Determine the [x, y] coordinate at the center of the cell enclosing the given text.  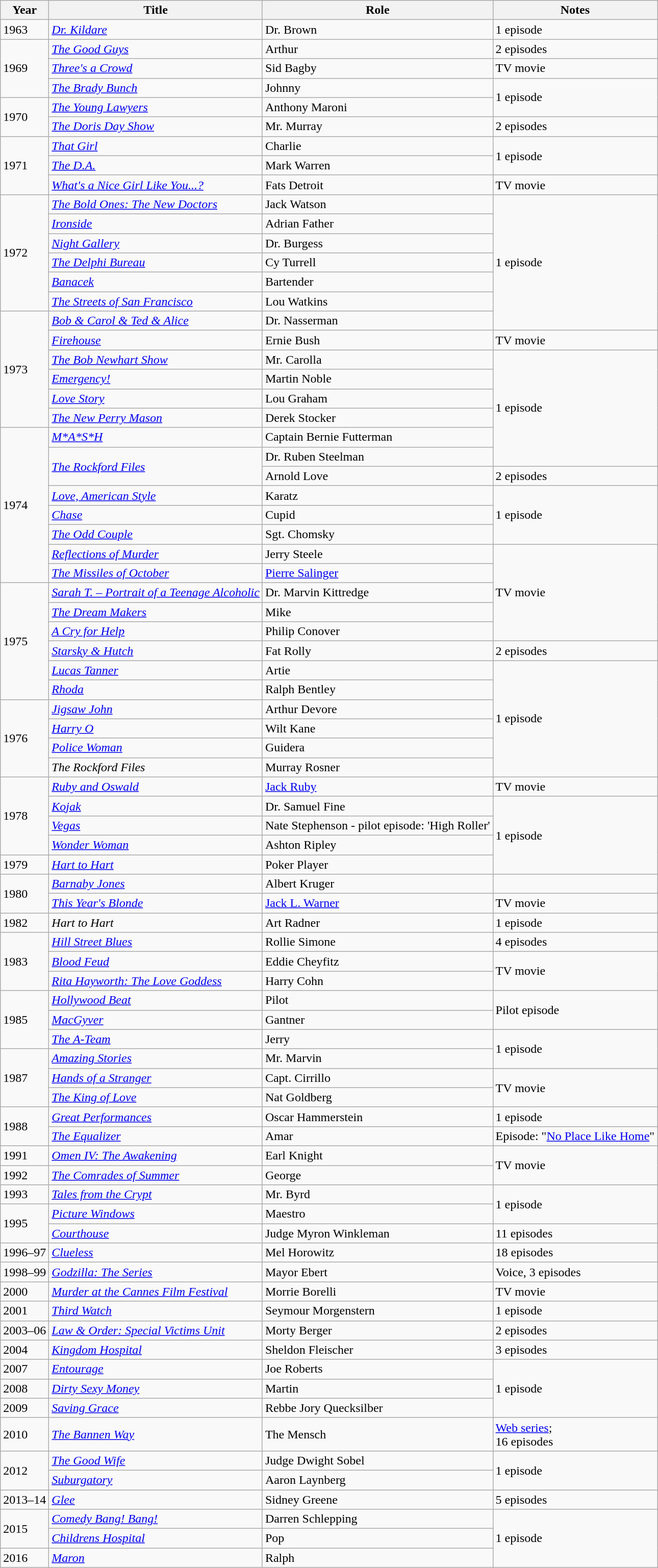
Anthony Maroni [377, 107]
Dirty Sexy Money [156, 1388]
Godzilla: The Series [156, 1272]
Title [156, 10]
5 episodes [575, 1499]
2003–06 [24, 1330]
Omen IV: The Awakening [156, 1155]
1982 [24, 923]
Jack Watson [377, 204]
Philip Conover [377, 631]
Murder at the Cannes Film Festival [156, 1292]
Law & Order: Special Victims Unit [156, 1330]
2015 [24, 1529]
The Streets of San Francisco [156, 301]
1972 [24, 252]
4 episodes [575, 942]
Eddie Cheyfitz [377, 962]
Kingdom Hospital [156, 1350]
Sgt. Chomsky [377, 534]
Hands of a Stranger [156, 1078]
Role [377, 10]
Ralph [377, 1558]
Jerry [377, 1039]
Mayor Ebert [377, 1272]
1969 [24, 68]
2012 [24, 1470]
Sidney Greene [377, 1499]
Blood Feud [156, 962]
1988 [24, 1126]
Dr. Brown [377, 30]
Courthouse [156, 1233]
1996–97 [24, 1253]
Morty Berger [377, 1330]
M*A*S*H [156, 437]
Barnaby Jones [156, 884]
Ruby and Oswald [156, 787]
Police Woman [156, 748]
Albert Kruger [377, 884]
Mike [377, 612]
Dr. Samuel Fine [377, 806]
The Comrades of Summer [156, 1175]
Wilt Kane [377, 728]
1991 [24, 1155]
Arthur Devore [377, 709]
Mel Horowitz [377, 1253]
Love Story [156, 398]
MacGyver [156, 1020]
Voice, 3 episodes [575, 1272]
Kojak [156, 806]
Joe Roberts [377, 1369]
1987 [24, 1078]
Notes [575, 10]
Mr. Marvin [377, 1058]
The Doris Day Show [156, 127]
Third Watch [156, 1311]
Comedy Bang! Bang! [156, 1519]
The Bold Ones: The New Doctors [156, 204]
Mr. Byrd [377, 1195]
2010 [24, 1434]
Mr. Carolla [377, 360]
Artie [377, 670]
Suburgatory [156, 1480]
Episode: "No Place Like Home" [575, 1136]
1973 [24, 369]
Poker Player [377, 865]
Wonder Woman [156, 845]
Clueless [156, 1253]
Fat Rolly [377, 651]
11 episodes [575, 1233]
Maestro [377, 1214]
Nat Goldberg [377, 1097]
Picture Windows [156, 1214]
That Girl [156, 146]
2009 [24, 1408]
18 episodes [575, 1253]
1983 [24, 962]
Murray Rosner [377, 767]
Guidera [377, 748]
Seymour Morgenstern [377, 1311]
Darren Schlepping [377, 1519]
The Equalizer [156, 1136]
Ralph Bentley [377, 690]
Starsky & Hutch [156, 651]
Maron [156, 1558]
1978 [24, 816]
Glee [156, 1499]
1971 [24, 165]
The New Perry Mason [156, 418]
The Bob Newhart Show [156, 360]
Johnny [377, 88]
Captain Bernie Futterman [377, 437]
2001 [24, 1311]
Sarah T. – Portrait of a Teenage Alcoholic [156, 593]
2013–14 [24, 1499]
Dr. Kildare [156, 30]
Sheldon Fleischer [377, 1350]
1976 [24, 738]
Martin [377, 1388]
Ironside [156, 223]
Charlie [377, 146]
The Bannen Way [156, 1434]
This Year's Blonde [156, 903]
Rhoda [156, 690]
Cupid [377, 515]
The King of Love [156, 1097]
Derek Stocker [377, 418]
Pierre Salinger [377, 573]
1993 [24, 1195]
Arthur [377, 49]
1992 [24, 1175]
The D.A. [156, 165]
George [377, 1175]
1975 [24, 641]
Dr. Burgess [377, 243]
Cy Turrell [377, 263]
The Dream Makers [156, 612]
2007 [24, 1369]
Web series;16 episodes [575, 1434]
The Young Lawyers [156, 107]
Three's a Crowd [156, 68]
Rita Hayworth: The Love Goddess [156, 981]
Jack Ruby [377, 787]
Harry Cohn [377, 981]
1979 [24, 865]
Hollywood Beat [156, 1000]
Saving Grace [156, 1408]
What's a Nice Girl Like You...? [156, 185]
Chase [156, 515]
Mark Warren [377, 165]
Emergency! [156, 379]
The Good Wife [156, 1460]
Jerry Steele [377, 553]
The A-Team [156, 1039]
1995 [24, 1224]
The Mensch [377, 1434]
1974 [24, 505]
Judge Myron Winkleman [377, 1233]
Pilot episode [575, 1010]
Jigsaw John [156, 709]
Capt. Cirrillo [377, 1078]
2000 [24, 1292]
Lou Graham [377, 398]
1970 [24, 117]
Dr. Nasserman [377, 321]
Rebbe Jory Quecksilber [377, 1408]
Gantner [377, 1020]
1985 [24, 1020]
Rollie Simone [377, 942]
1998–99 [24, 1272]
Great Performances [156, 1117]
Amar [377, 1136]
Firehouse [156, 340]
Adrian Father [377, 223]
Judge Dwight Sobel [377, 1460]
Ernie Bush [377, 340]
2004 [24, 1350]
Reflections of Murder [156, 553]
Fats Detroit [377, 185]
The Delphi Bureau [156, 263]
Tales from the Crypt [156, 1195]
Oscar Hammerstein [377, 1117]
Banacek [156, 282]
Aaron Laynberg [377, 1480]
Pop [377, 1538]
Ashton Ripley [377, 845]
Pilot [377, 1000]
The Good Guys [156, 49]
Childrens Hospital [156, 1538]
Martin Noble [377, 379]
Mr. Murray [377, 127]
1963 [24, 30]
3 episodes [575, 1350]
Earl Knight [377, 1155]
The Missiles of October [156, 573]
2016 [24, 1558]
Night Gallery [156, 243]
Dr. Marvin Kittredge [377, 593]
The Brady Bunch [156, 88]
A Cry for Help [156, 631]
Lucas Tanner [156, 670]
Karatz [377, 495]
The Odd Couple [156, 534]
Bob & Carol & Ted & Alice [156, 321]
Art Radner [377, 923]
Nate Stephenson - pilot episode: 'High Roller' [377, 825]
Entourage [156, 1369]
Sid Bagby [377, 68]
1980 [24, 894]
Year [24, 10]
Lou Watkins [377, 301]
Amazing Stories [156, 1058]
Jack L. Warner [377, 903]
Arnold Love [377, 476]
Morrie Borelli [377, 1292]
Hill Street Blues [156, 942]
Dr. Ruben Steelman [377, 457]
Harry O [156, 728]
Love, American Style [156, 495]
Bartender [377, 282]
2008 [24, 1388]
Vegas [156, 825]
